Extract the [x, y] coordinate from the center of the cell holding the provided text.  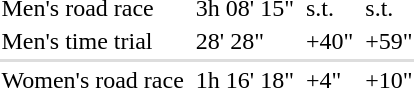
+59" [389, 41]
Men's time trial [92, 41]
28' 28" [244, 41]
+40" [329, 41]
